Capture the cell that displays the provided text and extract its [X, Y] central coordinate. 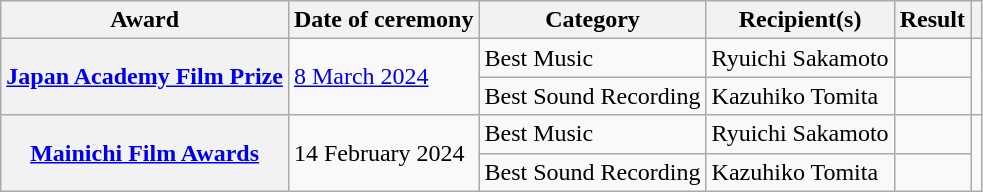
Recipient(s) [800, 20]
Date of ceremony [384, 20]
Mainichi Film Awards [145, 153]
8 March 2024 [384, 77]
Japan Academy Film Prize [145, 77]
Award [145, 20]
Result [932, 20]
14 February 2024 [384, 153]
Category [592, 20]
